Identify which cell holds the provided text, then report its [X, Y] central coordinate. 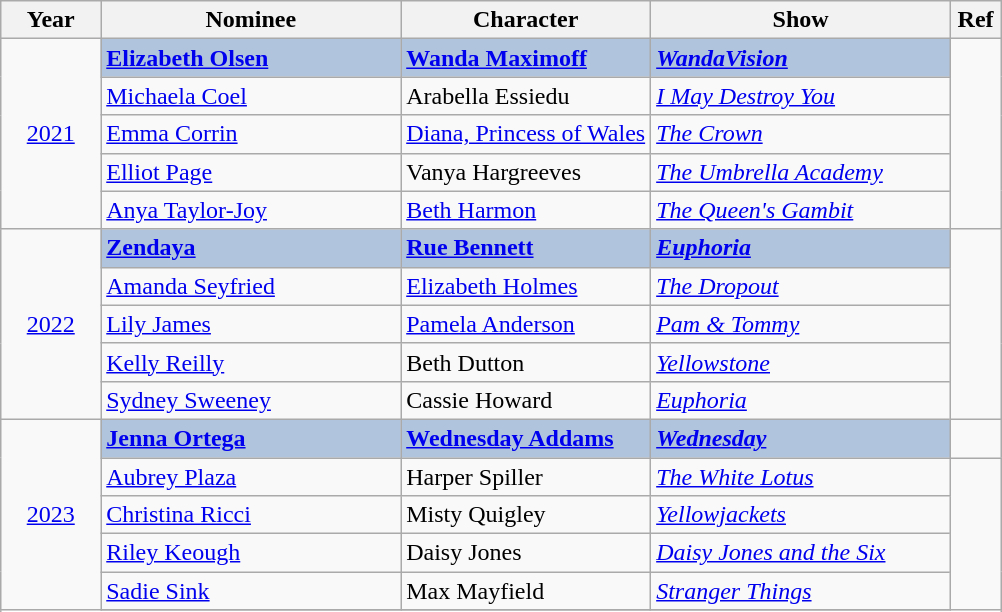
Rue Bennett [526, 248]
Daisy Jones and the Six [801, 553]
Jenna Ortega [251, 438]
Lily James [251, 324]
Yellowstone [801, 362]
Kelly Reilly [251, 362]
Aubrey Plaza [251, 477]
Vanya Hargreeves [526, 172]
Max Mayfield [526, 591]
Beth Dutton [526, 362]
Sadie Sink [251, 591]
Amanda Seyfried [251, 286]
Elliot Page [251, 172]
Year [51, 20]
The Queen's Gambit [801, 210]
Elizabeth Holmes [526, 286]
Cassie Howard [526, 400]
Harper Spiller [526, 477]
The White Lotus [801, 477]
Wednesday [801, 438]
Pamela Anderson [526, 324]
Ref [976, 20]
Show [801, 20]
Nominee [251, 20]
Pam & Tommy [801, 324]
Arabella Essiedu [526, 96]
Yellowjackets [801, 515]
2023 [51, 514]
Beth Harmon [526, 210]
Christina Ricci [251, 515]
Character [526, 20]
Riley Keough [251, 553]
Daisy Jones [526, 553]
Diana, Princess of Wales [526, 134]
2022 [51, 324]
2021 [51, 134]
The Crown [801, 134]
Wednesday Addams [526, 438]
Misty Quigley [526, 515]
Wanda Maximoff [526, 58]
Zendaya [251, 248]
The Umbrella Academy [801, 172]
The Dropout [801, 286]
Sydney Sweeney [251, 400]
Anya Taylor-Joy [251, 210]
I May Destroy You [801, 96]
WandaVision [801, 58]
Michaela Coel [251, 96]
Emma Corrin [251, 134]
Stranger Things [801, 591]
Elizabeth Olsen [251, 58]
